Extract the (X, Y) coordinate from the center of the cell holding the provided text.  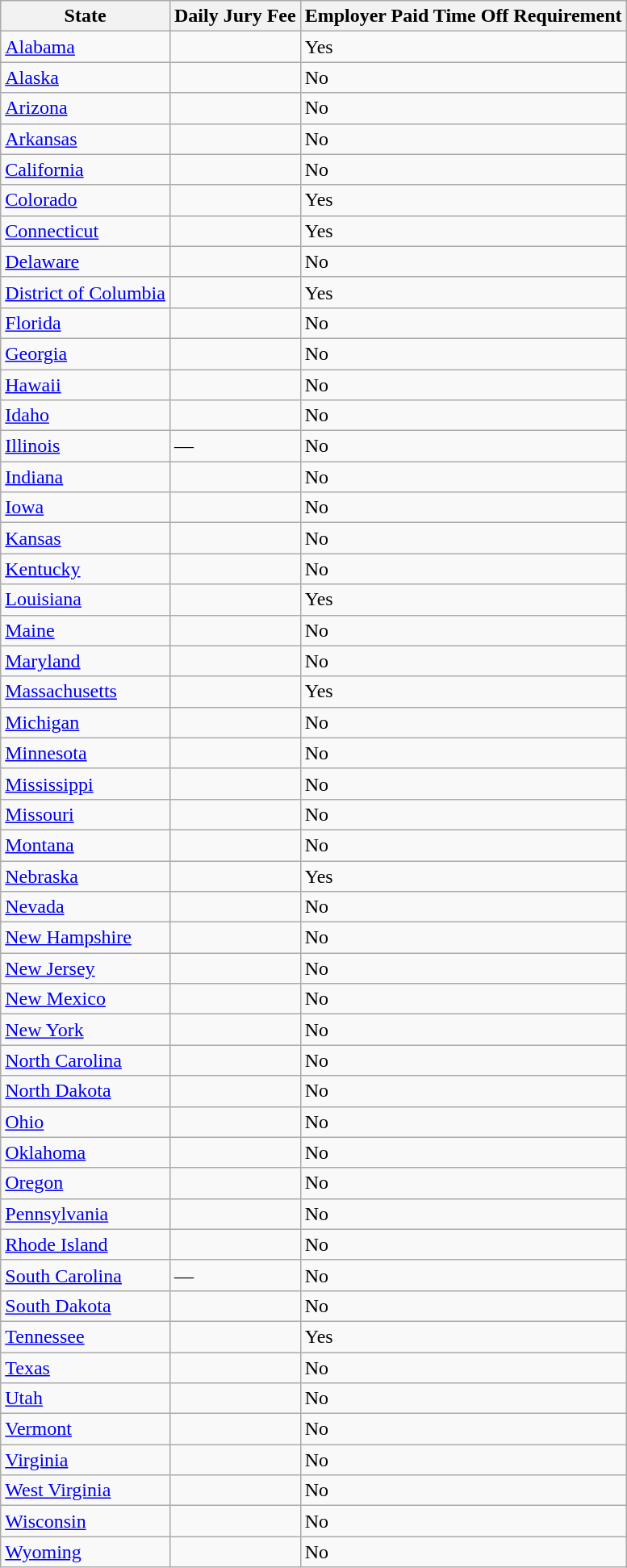
Employer Paid Time Off Requirement (463, 16)
Arizona (86, 108)
Texas (86, 1368)
Louisiana (86, 600)
District of Columbia (86, 292)
Michigan (86, 722)
Alabama (86, 47)
Mississippi (86, 784)
Florida (86, 323)
Kentucky (86, 569)
West Virginia (86, 1491)
Tennessee (86, 1336)
New Hampshire (86, 938)
Minnesota (86, 753)
Wisconsin (86, 1521)
Maine (86, 630)
Vermont (86, 1429)
Maryland (86, 661)
Rhode Island (86, 1244)
Kansas (86, 538)
New York (86, 1030)
Nebraska (86, 876)
Pennsylvania (86, 1214)
Oregon (86, 1183)
North Carolina (86, 1060)
Connecticut (86, 231)
Daily Jury Fee (235, 16)
South Dakota (86, 1306)
Missouri (86, 814)
Utah (86, 1399)
South Carolina (86, 1275)
Ohio (86, 1122)
Colorado (86, 200)
New Mexico (86, 999)
Massachusetts (86, 692)
Montana (86, 845)
North Dakota (86, 1091)
Oklahoma (86, 1152)
Delaware (86, 261)
Georgia (86, 353)
Wyoming (86, 1552)
New Jersey (86, 968)
California (86, 169)
Illinois (86, 446)
Iowa (86, 508)
Virginia (86, 1460)
Indiana (86, 477)
Hawaii (86, 385)
Nevada (86, 907)
Idaho (86, 416)
State (86, 16)
Alaska (86, 77)
Arkansas (86, 139)
